From the cell containing the given text, extract its center point as [X, Y] coordinate. 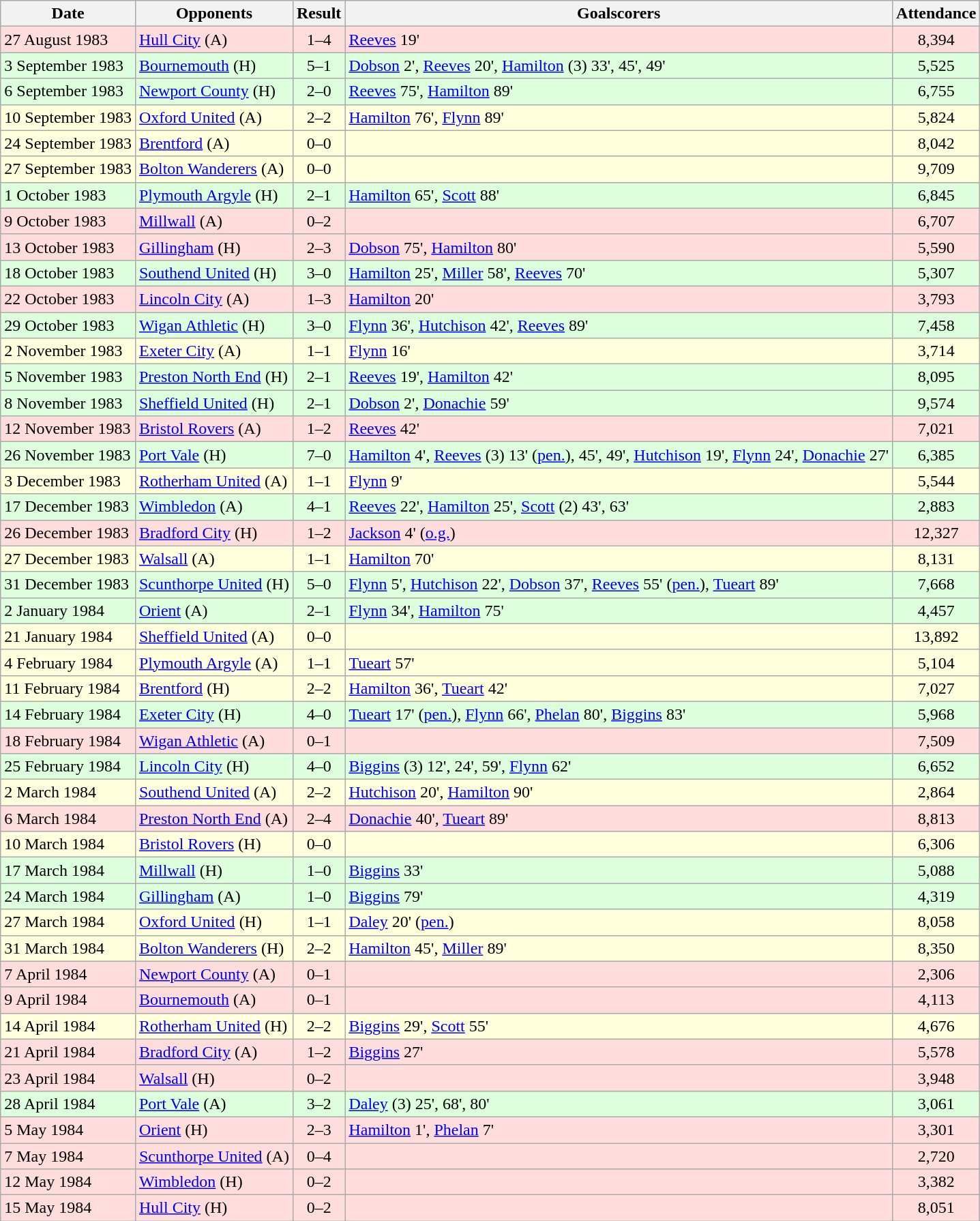
Biggins 79' [619, 896]
7,509 [936, 740]
Wimbledon (H) [214, 1182]
3 December 1983 [68, 481]
Bradford City (A) [214, 1052]
Dobson 75', Hamilton 80' [619, 247]
11 February 1984 [68, 688]
Bristol Rovers (H) [214, 844]
Millwall (H) [214, 870]
Walsall (H) [214, 1078]
Flynn 36', Hutchison 42', Reeves 89' [619, 325]
9,574 [936, 403]
5 November 1983 [68, 377]
5 May 1984 [68, 1130]
13 October 1983 [68, 247]
Bournemouth (A) [214, 1000]
Reeves 22', Hamilton 25', Scott (2) 43', 63' [619, 507]
5–0 [318, 585]
Tueart 17' (pen.), Flynn 66', Phelan 80', Biggins 83' [619, 714]
Result [318, 14]
10 March 1984 [68, 844]
5,590 [936, 247]
Hamilton 65', Scott 88' [619, 195]
12 November 1983 [68, 429]
Wigan Athletic (H) [214, 325]
22 October 1983 [68, 299]
Biggins 29', Scott 55' [619, 1026]
1 October 1983 [68, 195]
Date [68, 14]
12,327 [936, 533]
9 October 1983 [68, 221]
Rotherham United (H) [214, 1026]
8,813 [936, 819]
Hamilton 70' [619, 559]
8,042 [936, 143]
Port Vale (H) [214, 455]
Wimbledon (A) [214, 507]
Flynn 5', Hutchison 22', Dobson 37', Reeves 55' (pen.), Tueart 89' [619, 585]
Exeter City (A) [214, 351]
Preston North End (H) [214, 377]
7,021 [936, 429]
18 February 1984 [68, 740]
23 April 1984 [68, 1078]
Plymouth Argyle (H) [214, 195]
Brentford (A) [214, 143]
Oxford United (H) [214, 922]
6,385 [936, 455]
27 December 1983 [68, 559]
5,824 [936, 117]
7–0 [318, 455]
Hamilton 20' [619, 299]
8,051 [936, 1208]
5,088 [936, 870]
10 September 1983 [68, 117]
Newport County (H) [214, 91]
Scunthorpe United (H) [214, 585]
21 April 1984 [68, 1052]
6,652 [936, 767]
17 December 1983 [68, 507]
Biggins 27' [619, 1052]
Hull City (H) [214, 1208]
6,845 [936, 195]
2 January 1984 [68, 610]
31 December 1983 [68, 585]
8,058 [936, 922]
Lincoln City (A) [214, 299]
9,709 [936, 169]
17 March 1984 [68, 870]
Flynn 34', Hamilton 75' [619, 610]
24 March 1984 [68, 896]
28 April 1984 [68, 1104]
1–3 [318, 299]
Donachie 40', Tueart 89' [619, 819]
Sheffield United (H) [214, 403]
2–0 [318, 91]
9 April 1984 [68, 1000]
3,793 [936, 299]
Oxford United (A) [214, 117]
8,131 [936, 559]
5,307 [936, 273]
21 January 1984 [68, 636]
Flynn 16' [619, 351]
5,578 [936, 1052]
Biggins (3) 12', 24', 59', Flynn 62' [619, 767]
Daley (3) 25', 68', 80' [619, 1104]
Bristol Rovers (A) [214, 429]
Hamilton 36', Tueart 42' [619, 688]
Southend United (A) [214, 793]
6,755 [936, 91]
Plymouth Argyle (A) [214, 662]
27 March 1984 [68, 922]
3,948 [936, 1078]
8,095 [936, 377]
14 February 1984 [68, 714]
Millwall (A) [214, 221]
7,458 [936, 325]
Rotherham United (A) [214, 481]
18 October 1983 [68, 273]
3,714 [936, 351]
6 March 1984 [68, 819]
2 November 1983 [68, 351]
Gillingham (A) [214, 896]
Hamilton 76', Flynn 89' [619, 117]
4 February 1984 [68, 662]
5,968 [936, 714]
Attendance [936, 14]
Orient (H) [214, 1130]
3,061 [936, 1104]
8,350 [936, 948]
Hutchison 20', Hamilton 90' [619, 793]
Hamilton 1', Phelan 7' [619, 1130]
Bolton Wanderers (H) [214, 948]
Reeves 19' [619, 40]
2,883 [936, 507]
Daley 20' (pen.) [619, 922]
3,382 [936, 1182]
6 September 1983 [68, 91]
Reeves 19', Hamilton 42' [619, 377]
6,707 [936, 221]
6,306 [936, 844]
Bournemouth (H) [214, 65]
2–4 [318, 819]
2,720 [936, 1156]
13,892 [936, 636]
Tueart 57' [619, 662]
Opponents [214, 14]
27 September 1983 [68, 169]
1–4 [318, 40]
Port Vale (A) [214, 1104]
3,301 [936, 1130]
2,306 [936, 974]
Brentford (H) [214, 688]
26 December 1983 [68, 533]
7 April 1984 [68, 974]
15 May 1984 [68, 1208]
14 April 1984 [68, 1026]
7 May 1984 [68, 1156]
5,104 [936, 662]
Jackson 4' (o.g.) [619, 533]
Bolton Wanderers (A) [214, 169]
8,394 [936, 40]
Hull City (A) [214, 40]
3 September 1983 [68, 65]
7,668 [936, 585]
24 September 1983 [68, 143]
Gillingham (H) [214, 247]
3–2 [318, 1104]
29 October 1983 [68, 325]
4,457 [936, 610]
4,319 [936, 896]
4,113 [936, 1000]
Bradford City (H) [214, 533]
31 March 1984 [68, 948]
2,864 [936, 793]
4–1 [318, 507]
Flynn 9' [619, 481]
Scunthorpe United (A) [214, 1156]
8 November 1983 [68, 403]
Dobson 2', Donachie 59' [619, 403]
Walsall (A) [214, 559]
Sheffield United (A) [214, 636]
12 May 1984 [68, 1182]
Newport County (A) [214, 974]
Preston North End (A) [214, 819]
Dobson 2', Reeves 20', Hamilton (3) 33', 45', 49' [619, 65]
2 March 1984 [68, 793]
Hamilton 45', Miller 89' [619, 948]
5,525 [936, 65]
Southend United (H) [214, 273]
Orient (A) [214, 610]
7,027 [936, 688]
5–1 [318, 65]
Reeves 42' [619, 429]
26 November 1983 [68, 455]
Exeter City (H) [214, 714]
Hamilton 4', Reeves (3) 13' (pen.), 45', 49', Hutchison 19', Flynn 24', Donachie 27' [619, 455]
Biggins 33' [619, 870]
Goalscorers [619, 14]
Hamilton 25', Miller 58', Reeves 70' [619, 273]
5,544 [936, 481]
0–4 [318, 1156]
Lincoln City (H) [214, 767]
27 August 1983 [68, 40]
4,676 [936, 1026]
25 February 1984 [68, 767]
Wigan Athletic (A) [214, 740]
Reeves 75', Hamilton 89' [619, 91]
